Search for the cell housing the specified text and yield its [x, y] center coordinate. 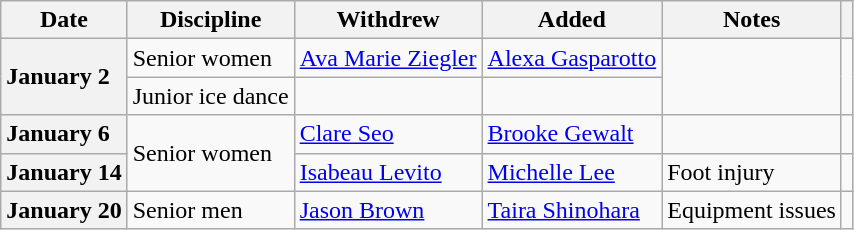
Brooke Gewalt [572, 134]
Ava Marie Ziegler [388, 58]
Added [572, 20]
January 14 [64, 172]
Isabeau Levito [388, 172]
Taira Shinohara [572, 210]
Junior ice dance [210, 96]
Clare Seo [388, 134]
Senior men [210, 210]
January 2 [64, 77]
Withdrew [388, 20]
Jason Brown [388, 210]
Discipline [210, 20]
Equipment issues [752, 210]
Michelle Lee [572, 172]
January 6 [64, 134]
Alexa Gasparotto [572, 58]
Date [64, 20]
Foot injury [752, 172]
Notes [752, 20]
January 20 [64, 210]
